Capture the cell that displays the provided text and extract its [X, Y] central coordinate. 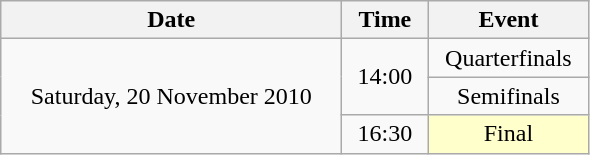
Event [508, 20]
Final [508, 134]
Semifinals [508, 96]
Time [385, 20]
16:30 [385, 134]
Saturday, 20 November 2010 [172, 96]
Quarterfinals [508, 58]
14:00 [385, 77]
Date [172, 20]
